Return (X, Y) of the center of cell containing provided text 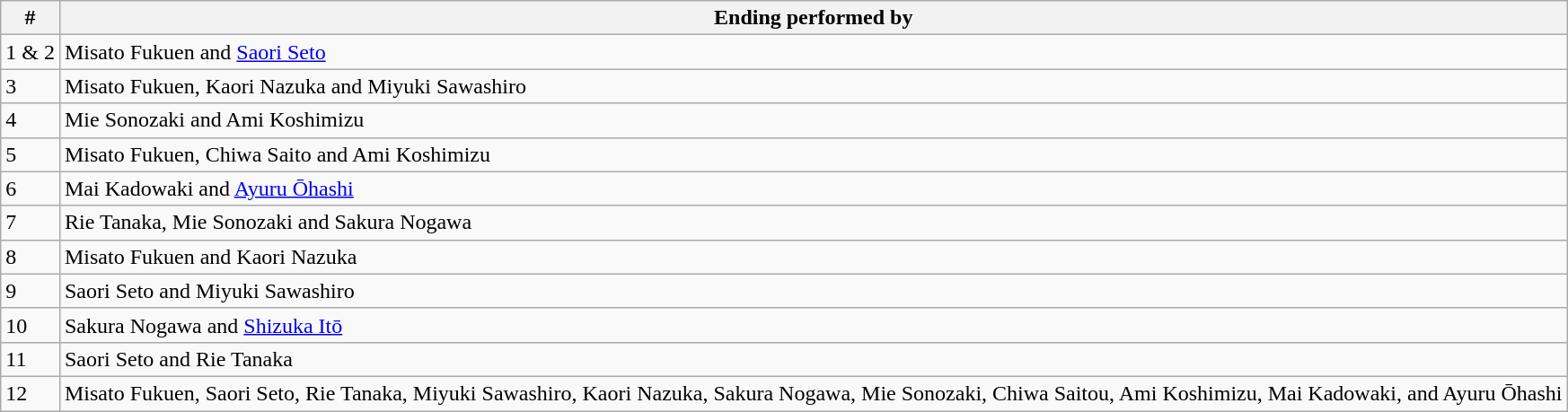
Saori Seto and Miyuki Sawashiro (813, 291)
# (31, 18)
12 (31, 393)
6 (31, 188)
10 (31, 325)
1 & 2 (31, 52)
Sakura Nogawa and Shizuka Itō (813, 325)
Ending performed by (813, 18)
4 (31, 120)
Mai Kadowaki and Ayuru Ōhashi (813, 188)
3 (31, 86)
Mie Sonozaki and Ami Koshimizu (813, 120)
8 (31, 257)
Saori Seto and Rie Tanaka (813, 359)
Misato Fukuen and Saori Seto (813, 52)
9 (31, 291)
5 (31, 154)
Misato Fukuen and Kaori Nazuka (813, 257)
7 (31, 223)
Misato Fukuen, Chiwa Saito and Ami Koshimizu (813, 154)
Rie Tanaka, Mie Sonozaki and Sakura Nogawa (813, 223)
11 (31, 359)
Misato Fukuen, Kaori Nazuka and Miyuki Sawashiro (813, 86)
